Locate the cell with the specified text and output its [X, Y] center coordinate. 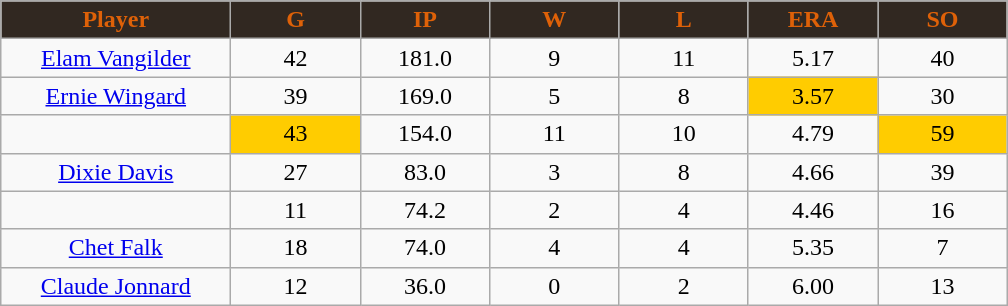
40 [942, 58]
5.17 [812, 58]
9 [554, 58]
83.0 [424, 172]
L [684, 20]
Player [116, 20]
Chet Falk [116, 248]
3 [554, 172]
59 [942, 134]
154.0 [424, 134]
Dixie Davis [116, 172]
ERA [812, 20]
16 [942, 210]
0 [554, 286]
13 [942, 286]
36.0 [424, 286]
SO [942, 20]
Claude Jonnard [116, 286]
74.0 [424, 248]
27 [296, 172]
169.0 [424, 96]
30 [942, 96]
12 [296, 286]
18 [296, 248]
Ernie Wingard [116, 96]
6.00 [812, 286]
4.66 [812, 172]
43 [296, 134]
74.2 [424, 210]
42 [296, 58]
3.57 [812, 96]
5 [554, 96]
IP [424, 20]
4.46 [812, 210]
G [296, 20]
10 [684, 134]
181.0 [424, 58]
5.35 [812, 248]
Elam Vangilder [116, 58]
4.79 [812, 134]
W [554, 20]
7 [942, 248]
